Pinpoint the cell where the given text exists, returning its [X, Y] midpoint coordinate. 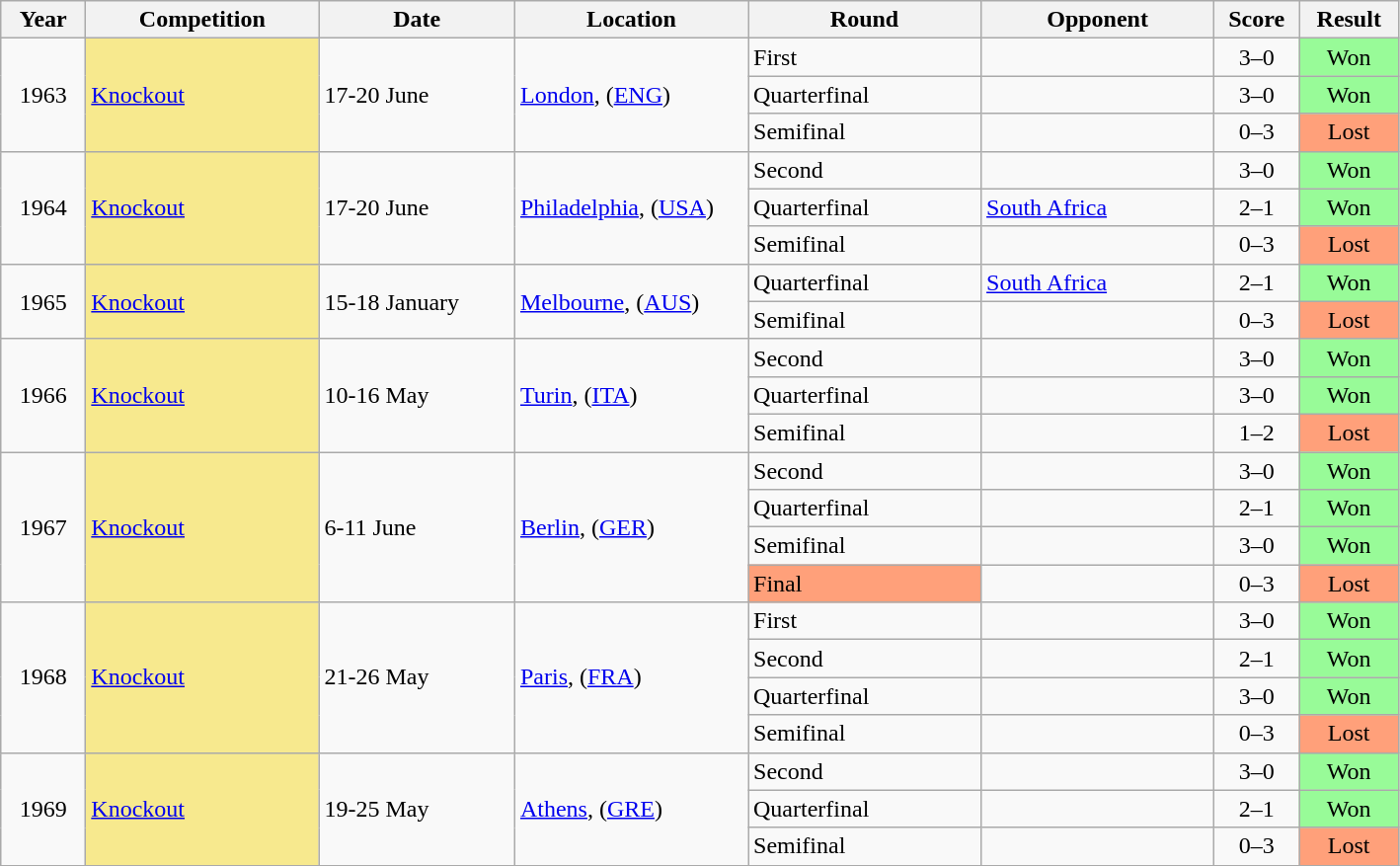
Turin, (ITA) [631, 395]
Score [1257, 20]
Final [865, 584]
1964 [43, 207]
1963 [43, 95]
London, (ENG) [631, 95]
1967 [43, 527]
Melbourne, (AUS) [631, 301]
Paris, (FRA) [631, 677]
10-16 May [417, 395]
1966 [43, 395]
Round [865, 20]
Athens, (GRE) [631, 809]
Result [1349, 20]
6-11 June [417, 527]
1–2 [1257, 433]
1969 [43, 809]
Date [417, 20]
21-26 May [417, 677]
Berlin, (GER) [631, 527]
1968 [43, 677]
19-25 May [417, 809]
1965 [43, 301]
Location [631, 20]
Philadelphia, (USA) [631, 207]
15-18 January [417, 301]
Year [43, 20]
Competition [202, 20]
Opponent [1098, 20]
